Extract the [x, y] coordinate from the center of the cell holding the provided text.  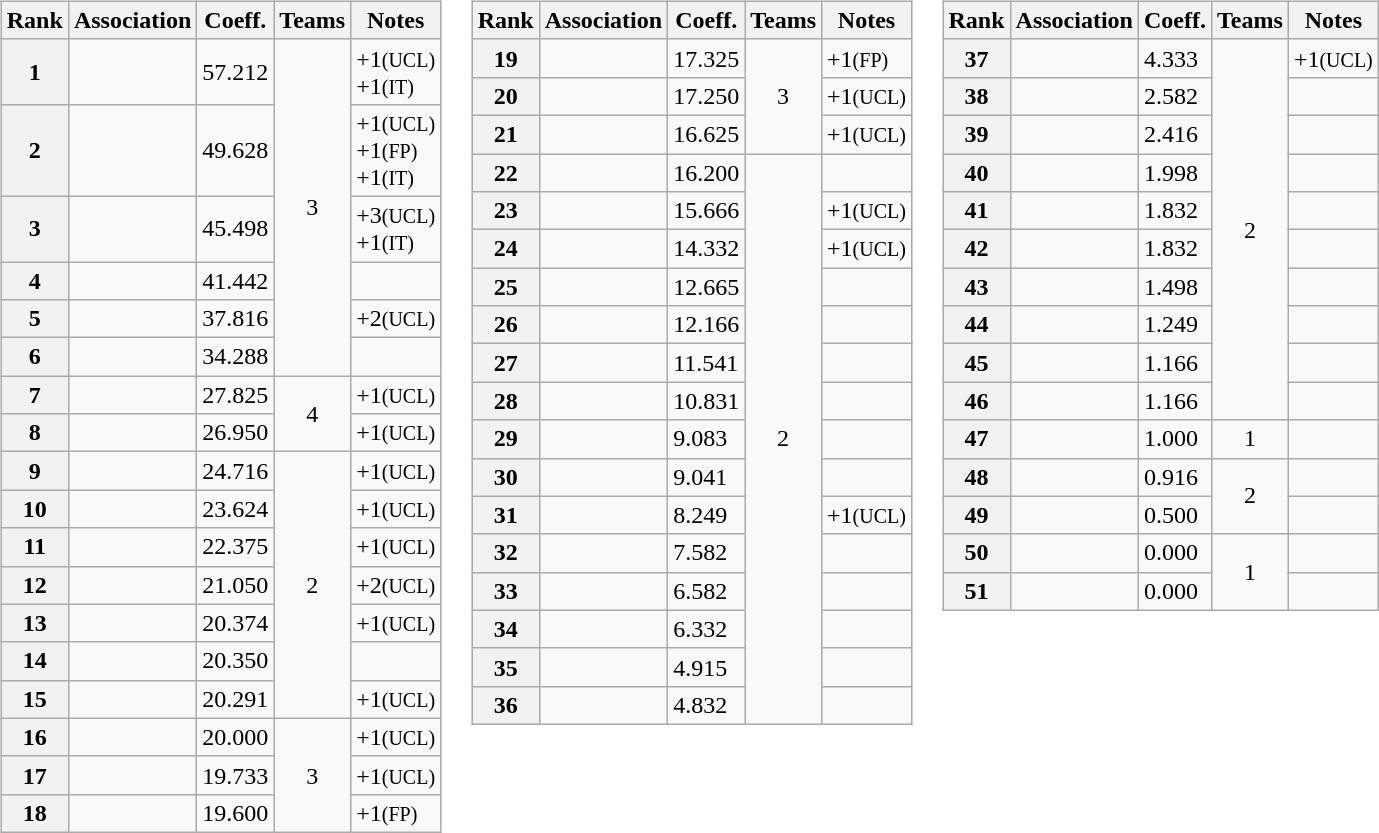
16.200 [706, 173]
1.498 [1174, 287]
30 [506, 477]
+3(UCL)+1(IT) [396, 228]
4.915 [706, 667]
40 [976, 173]
20.374 [236, 623]
41 [976, 211]
19.733 [236, 775]
37.816 [236, 319]
39 [976, 134]
20.291 [236, 699]
37 [976, 58]
21.050 [236, 585]
36 [506, 705]
19 [506, 58]
35 [506, 667]
+1(UCL)+1(IT) [396, 72]
2.582 [1174, 96]
47 [976, 439]
17 [34, 775]
5 [34, 319]
12.665 [706, 287]
15 [34, 699]
17.325 [706, 58]
43 [976, 287]
11.541 [706, 363]
8.249 [706, 515]
32 [506, 553]
1.000 [1174, 439]
26 [506, 325]
27.825 [236, 395]
19.600 [236, 813]
2.416 [1174, 134]
22 [506, 173]
10 [34, 509]
14 [34, 661]
28 [506, 401]
24.716 [236, 471]
24 [506, 249]
12.166 [706, 325]
9 [34, 471]
0.500 [1174, 515]
22.375 [236, 547]
17.250 [706, 96]
9.083 [706, 439]
33 [506, 591]
44 [976, 325]
45 [976, 363]
16.625 [706, 134]
4.832 [706, 705]
7 [34, 395]
50 [976, 553]
+1(UCL)+1(FP)+1(IT) [396, 150]
9.041 [706, 477]
0.916 [1174, 477]
46 [976, 401]
15.666 [706, 211]
18 [34, 813]
7.582 [706, 553]
16 [34, 737]
20 [506, 96]
1.998 [1174, 173]
13 [34, 623]
57.212 [236, 72]
38 [976, 96]
4.333 [1174, 58]
6.332 [706, 629]
27 [506, 363]
14.332 [706, 249]
6 [34, 357]
10.831 [706, 401]
41.442 [236, 281]
20.000 [236, 737]
49 [976, 515]
26.950 [236, 433]
23 [506, 211]
42 [976, 249]
49.628 [236, 150]
51 [976, 591]
25 [506, 287]
6.582 [706, 591]
21 [506, 134]
34 [506, 629]
8 [34, 433]
20.350 [236, 661]
48 [976, 477]
31 [506, 515]
23.624 [236, 509]
29 [506, 439]
1.249 [1174, 325]
11 [34, 547]
12 [34, 585]
34.288 [236, 357]
45.498 [236, 228]
